Capture the cell that displays the provided text and extract its (x, y) central coordinate. 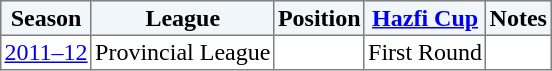
Provincial League (182, 52)
Season (46, 18)
Notes (518, 18)
Position (319, 18)
League (182, 18)
2011–12 (46, 52)
Hazfi Cup (425, 18)
First Round (425, 52)
